Return [X, Y] of the center of cell containing provided text 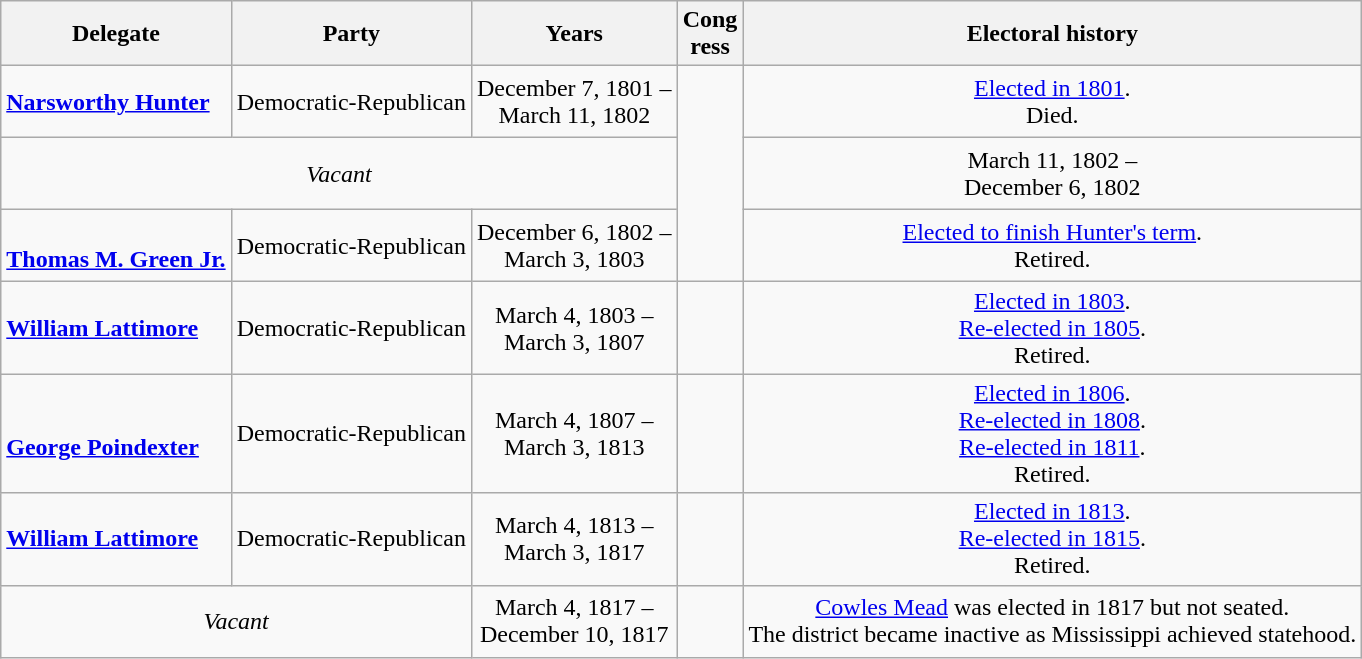
March 4, 1807 –March 3, 1813 [574, 434]
Cowles Mead was elected in 1817 but not seated.The district became inactive as Mississippi achieved statehood. [1052, 621]
Elected in 1813.Re-elected in 1815.Retired. [1052, 539]
March 11, 1802 – December 6, 1802 [1052, 174]
March 4, 1803 –March 3, 1807 [574, 328]
George Poindexter [116, 434]
Congress [710, 34]
Elected in 1803.Re-elected in 1805.Retired. [1052, 328]
Party [351, 34]
Narsworthy Hunter [116, 102]
March 4, 1813 –March 3, 1817 [574, 539]
Elected in 1801.Died. [1052, 102]
March 4, 1817 – December 10, 1817 [574, 621]
Thomas M. Green Jr. [116, 246]
Electoral history [1052, 34]
December 7, 1801 –March 11, 1802 [574, 102]
Delegate [116, 34]
December 6, 1802 –March 3, 1803 [574, 246]
Years [574, 34]
Elected in 1806.Re-elected in 1808.Re-elected in 1811.Retired. [1052, 434]
Elected to finish Hunter's term.Retired. [1052, 246]
